Locate the cell with the specified text and output its [X, Y] center coordinate. 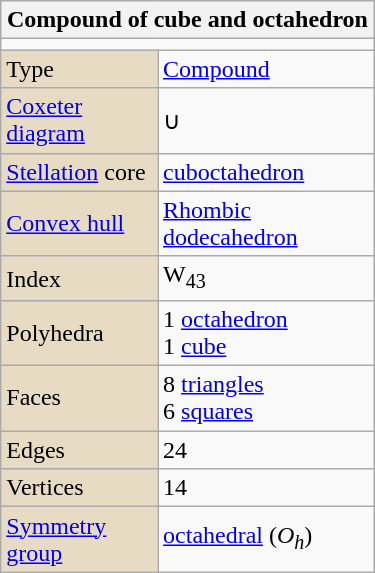
Compound [266, 69]
24 [266, 450]
octahedral (Oh) [266, 540]
Faces [80, 398]
Convex hull [80, 224]
Rhombic dodecahedron [266, 224]
Compound of cube and octahedron [188, 20]
W43 [266, 278]
∪ [266, 120]
1 octahedron1 cube [266, 332]
8 triangles6 squares [266, 398]
Coxeter diagram [80, 120]
Edges [80, 450]
Vertices [80, 488]
Index [80, 278]
Polyhedra [80, 332]
Symmetry group [80, 540]
Stellation core [80, 172]
Type [80, 69]
cuboctahedron [266, 172]
14 [266, 488]
